Pinpoint the cell where the given text exists, returning its [x, y] midpoint coordinate. 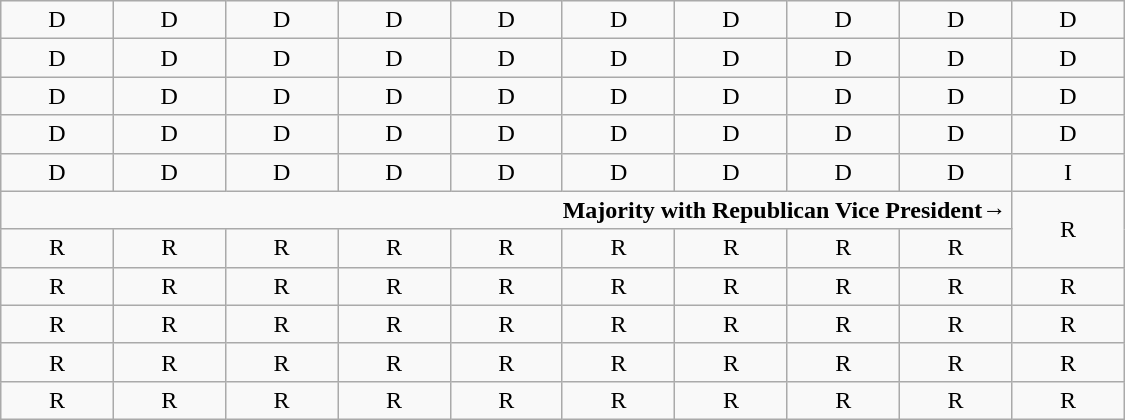
Majority with Republican Vice President→ [506, 210]
I [1068, 172]
